Determine the (x, y) coordinate at the center of the cell enclosing the given text.  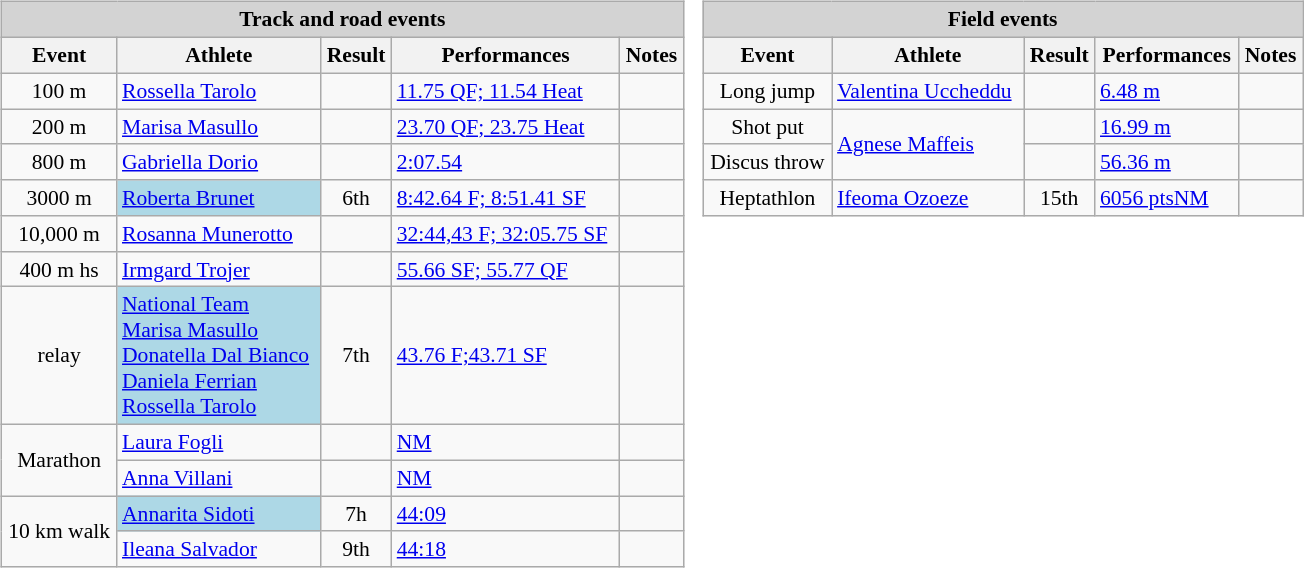
Valentina Uccheddu (928, 91)
11.75 QF; 11.54 Heat (506, 91)
6th (356, 198)
Marisa Masullo (219, 127)
Annarita Sidoti (219, 514)
56.36 m (1167, 162)
Roberta Brunet (219, 198)
8:42.64 F; 8:51.41 SF (506, 198)
32:44,43 F; 32:05.75 SF (506, 234)
400 m hs (59, 269)
Ileana Salvador (219, 549)
10,000 m (59, 234)
23.70 QF; 23.75 Heat (506, 127)
15th (1060, 198)
10 km walk (59, 532)
7th (356, 356)
National TeamMarisa MasulloDonatella Dal BiancoDaniela FerrianRossella Tarolo (219, 356)
800 m (59, 162)
55.66 SF; 55.77 QF (506, 269)
Shot put (768, 127)
Heptathlon (768, 198)
44:09 (506, 514)
Laura Fogli (219, 442)
Rosanna Munerotto (219, 234)
43.76 F;43.71 SF (506, 356)
Track and road events (342, 20)
100 m (59, 91)
9th (356, 549)
Marathon (59, 460)
6056 ptsNM (1167, 198)
6.48 m (1167, 91)
Discus throw (768, 162)
16.99 m (1167, 127)
Rossella Tarolo (219, 91)
Ifeoma Ozoeze (928, 198)
Irmgard Trojer (219, 269)
Gabriella Dorio (219, 162)
3000 m (59, 198)
Anna Villani (219, 478)
200 m (59, 127)
2:07.54 (506, 162)
Long jump (768, 91)
7h (356, 514)
44:18 (506, 549)
Field events (1003, 20)
Agnese Maffeis (928, 144)
relay (59, 356)
